From the cell containing the given text, extract its center point as [X, Y] coordinate. 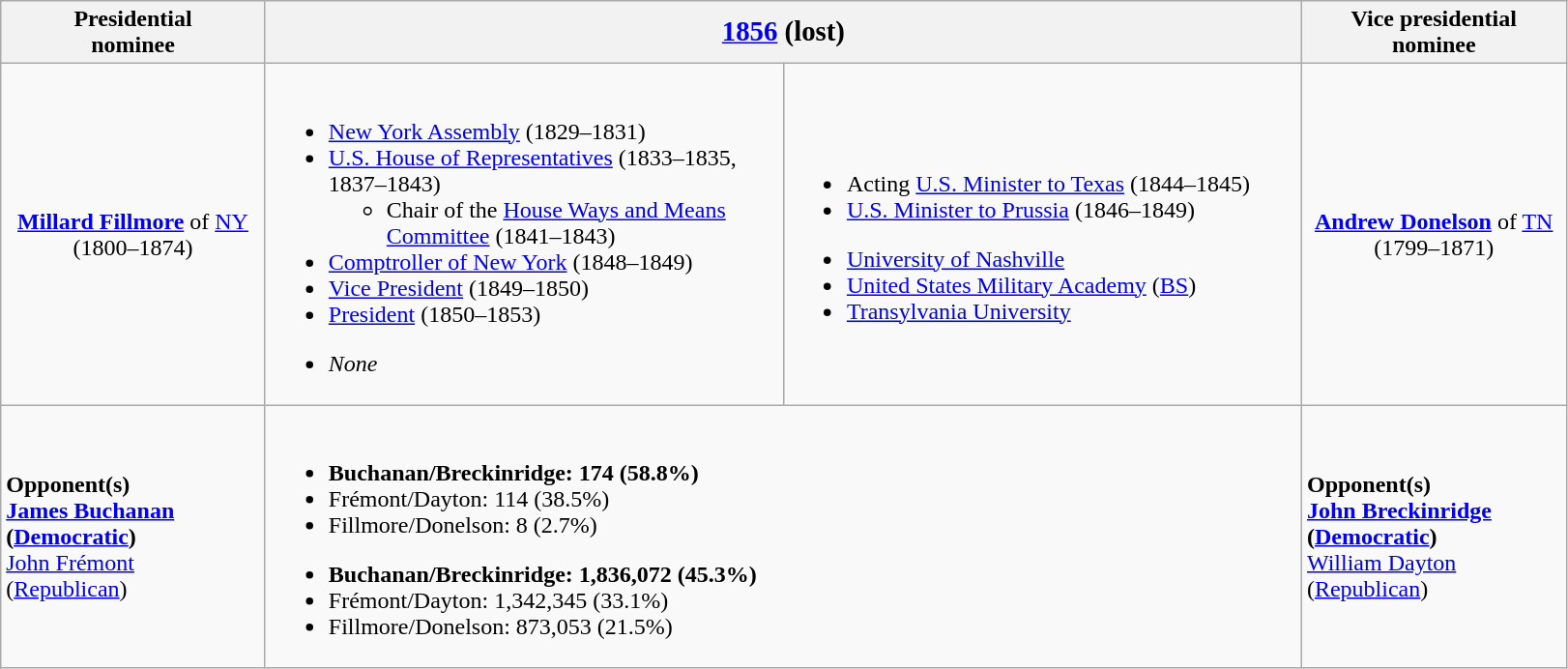
Opponent(s)James Buchanan (Democratic)John Frémont (Republican) [133, 537]
Presidentialnominee [133, 33]
Millard Fillmore of NY(1800–1874) [133, 234]
Vice presidentialnominee [1434, 33]
Andrew Donelson of TN(1799–1871) [1434, 234]
Opponent(s)John Breckinridge (Democratic)William Dayton (Republican) [1434, 537]
1856 (lost) [783, 33]
